Return the (X, Y) coordinate for the center point of the cell that contains the specified text.  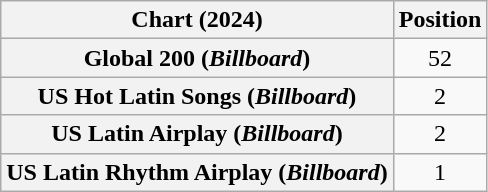
Global 200 (Billboard) (197, 58)
Chart (2024) (197, 20)
52 (440, 58)
US Latin Airplay (Billboard) (197, 134)
Position (440, 20)
US Hot Latin Songs (Billboard) (197, 96)
US Latin Rhythm Airplay (Billboard) (197, 172)
1 (440, 172)
